Detect which cell encompasses the target text, then output its (x, y) center coordinate. 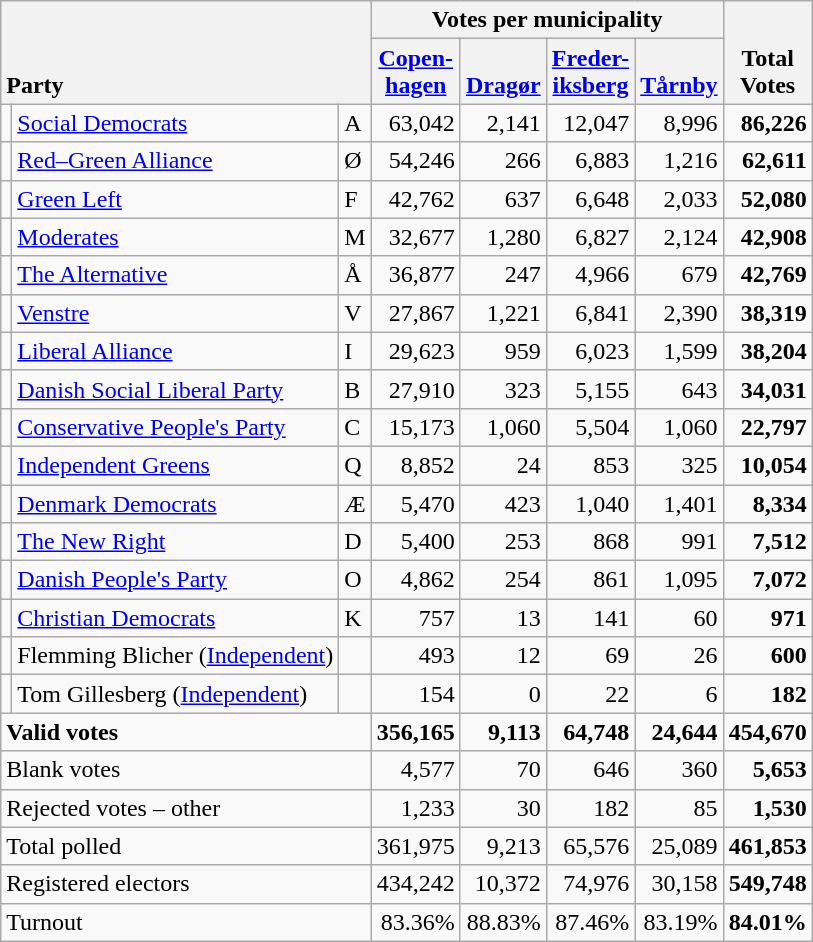
62,611 (768, 161)
679 (679, 275)
Turnout (186, 922)
1,280 (503, 237)
361,975 (416, 846)
9,113 (503, 732)
32,677 (416, 237)
30,158 (679, 884)
24,644 (679, 732)
Tom Gillesberg (Independent) (176, 694)
22,797 (768, 427)
6,023 (590, 351)
643 (679, 389)
Conservative People's Party (176, 427)
The New Right (176, 542)
549,748 (768, 884)
42,769 (768, 275)
12 (503, 656)
266 (503, 161)
1,401 (679, 503)
253 (503, 542)
Liberal Alliance (176, 351)
254 (503, 580)
2,033 (679, 199)
959 (503, 351)
87.46% (590, 922)
861 (590, 580)
B (355, 389)
8,852 (416, 465)
5,155 (590, 389)
868 (590, 542)
Total Votes (768, 52)
60 (679, 618)
15,173 (416, 427)
Party (186, 52)
64,748 (590, 732)
Votes per municipality (547, 20)
5,470 (416, 503)
2,390 (679, 313)
Christian Democrats (176, 618)
1,040 (590, 503)
434,242 (416, 884)
423 (503, 503)
5,400 (416, 542)
Q (355, 465)
6,827 (590, 237)
I (355, 351)
Venstre (176, 313)
7,512 (768, 542)
52,080 (768, 199)
69 (590, 656)
Red–Green Alliance (176, 161)
6 (679, 694)
Danish People's Party (176, 580)
Å (355, 275)
8,334 (768, 503)
10,054 (768, 465)
D (355, 542)
325 (679, 465)
36,877 (416, 275)
26 (679, 656)
637 (503, 199)
1,216 (679, 161)
6,648 (590, 199)
1,221 (503, 313)
88.83% (503, 922)
The Alternative (176, 275)
Green Left (176, 199)
1,530 (768, 808)
1,233 (416, 808)
600 (768, 656)
356,165 (416, 732)
34,031 (768, 389)
27,910 (416, 389)
30 (503, 808)
Independent Greens (176, 465)
Danish Social Liberal Party (176, 389)
154 (416, 694)
493 (416, 656)
Moderates (176, 237)
Social Democrats (176, 123)
F (355, 199)
O (355, 580)
853 (590, 465)
Freder- iksberg (590, 72)
70 (503, 770)
86,226 (768, 123)
54,246 (416, 161)
Copen- hagen (416, 72)
4,577 (416, 770)
65,576 (590, 846)
10,372 (503, 884)
Blank votes (186, 770)
Tårnby (679, 72)
0 (503, 694)
461,853 (768, 846)
141 (590, 618)
29,623 (416, 351)
38,319 (768, 313)
Ø (355, 161)
757 (416, 618)
V (355, 313)
247 (503, 275)
27,867 (416, 313)
Total polled (186, 846)
24 (503, 465)
360 (679, 770)
85 (679, 808)
6,841 (590, 313)
971 (768, 618)
A (355, 123)
74,976 (590, 884)
5,504 (590, 427)
22 (590, 694)
84.01% (768, 922)
2,124 (679, 237)
25,089 (679, 846)
Registered electors (186, 884)
Flemming Blicher (Independent) (176, 656)
4,966 (590, 275)
5,653 (768, 770)
83.19% (679, 922)
991 (679, 542)
Valid votes (186, 732)
1,599 (679, 351)
13 (503, 618)
12,047 (590, 123)
42,908 (768, 237)
4,862 (416, 580)
63,042 (416, 123)
6,883 (590, 161)
8,996 (679, 123)
Denmark Democrats (176, 503)
C (355, 427)
Dragør (503, 72)
Æ (355, 503)
7,072 (768, 580)
2,141 (503, 123)
38,204 (768, 351)
M (355, 237)
83.36% (416, 922)
Rejected votes – other (186, 808)
K (355, 618)
454,670 (768, 732)
9,213 (503, 846)
1,095 (679, 580)
323 (503, 389)
646 (590, 770)
42,762 (416, 199)
